Output the [X, Y] coordinate of the center of the cell containing the given text.  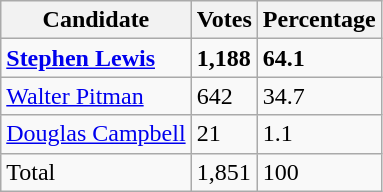
1,851 [224, 172]
100 [319, 172]
642 [224, 96]
21 [224, 134]
1.1 [319, 134]
Percentage [319, 20]
Votes [224, 20]
1,188 [224, 58]
Stephen Lewis [96, 58]
Candidate [96, 20]
64.1 [319, 58]
Walter Pitman [96, 96]
Total [96, 172]
Douglas Campbell [96, 134]
34.7 [319, 96]
